Identify which cell holds the provided text, then report its [x, y] central coordinate. 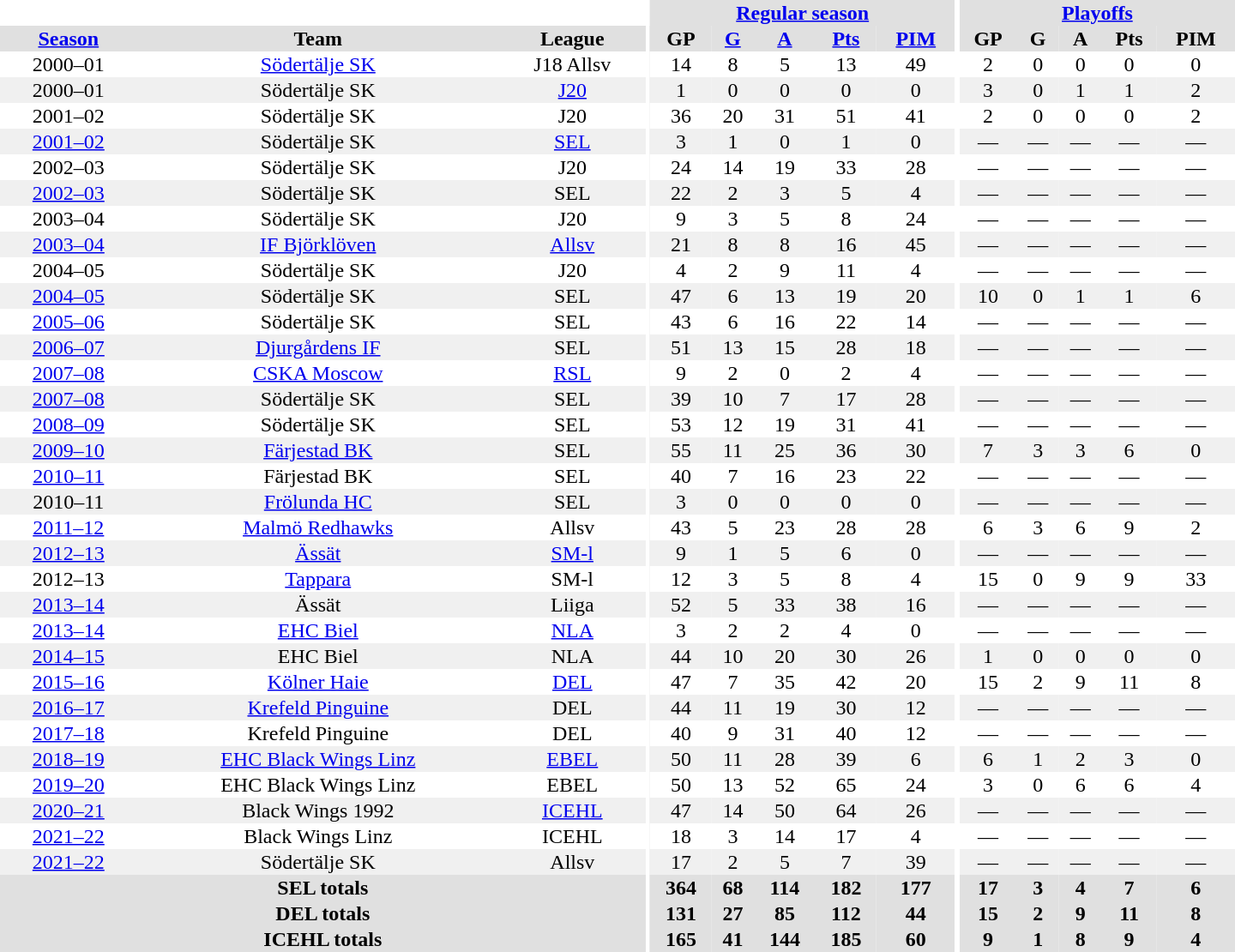
114 [785, 888]
2015–16 [69, 682]
165 [681, 939]
ICEHL totals [322, 939]
55 [681, 450]
38 [846, 605]
49 [916, 64]
35 [785, 682]
Regular season [803, 13]
League [573, 39]
Team [318, 39]
J18 Allsv [573, 64]
Kölner Haie [318, 682]
Malmö Redhawks [318, 527]
Djurgårdens IF [318, 347]
2019–20 [69, 785]
68 [733, 888]
25 [785, 450]
131 [681, 913]
64 [846, 810]
CSKA Moscow [318, 373]
45 [916, 244]
RSL [573, 373]
182 [846, 888]
2009–10 [69, 450]
2017–18 [69, 733]
Liiga [573, 605]
Frölunda HC [318, 502]
Season [69, 39]
2006–07 [69, 347]
85 [785, 913]
177 [916, 888]
Black Wings Linz [318, 836]
60 [916, 939]
53 [681, 425]
Black Wings 1992 [318, 810]
364 [681, 888]
144 [785, 939]
2005–06 [69, 322]
2011–12 [69, 527]
112 [846, 913]
Tappara [318, 579]
2008–09 [69, 425]
65 [846, 785]
42 [846, 682]
2014–15 [69, 656]
2018–19 [69, 759]
Playoffs [1098, 13]
2016–17 [69, 708]
27 [733, 913]
2020–21 [69, 810]
IF Björklöven [318, 244]
SEL totals [322, 888]
185 [846, 939]
DEL totals [322, 913]
21 [681, 244]
